Locate the cell with the specified text and output its [x, y] center coordinate. 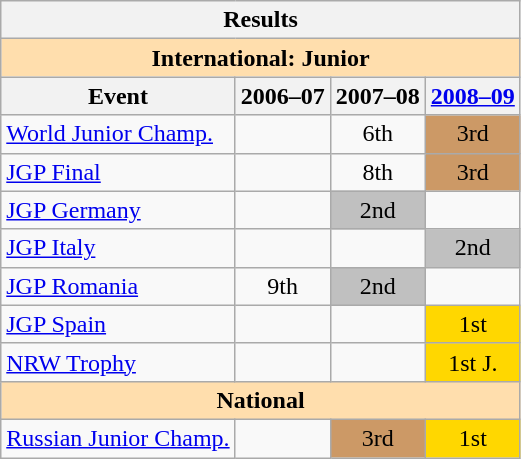
JGP Germany [118, 210]
JGP Spain [118, 324]
National [261, 400]
JGP Final [118, 172]
Results [261, 20]
World Junior Champ. [118, 134]
JGP Romania [118, 286]
2006–07 [282, 96]
International: Junior [261, 58]
2007–08 [378, 96]
8th [378, 172]
Russian Junior Champ. [118, 438]
Event [118, 96]
NRW Trophy [118, 362]
1st J. [472, 362]
6th [378, 134]
9th [282, 286]
JGP Italy [118, 248]
2008–09 [472, 96]
